Identify which cell holds the provided text, then report its [X, Y] central coordinate. 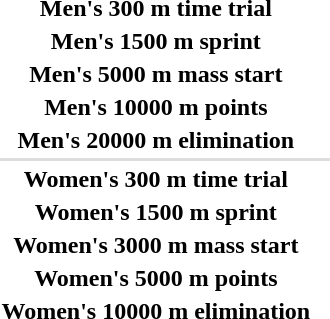
Men's 10000 m points [156, 107]
Women's 300 m time trial [156, 179]
Men's 20000 m elimination [156, 140]
Men's 5000 m mass start [156, 74]
Women's 1500 m sprint [156, 212]
Women's 5000 m points [156, 278]
Men's 1500 m sprint [156, 41]
Women's 3000 m mass start [156, 245]
